Return the (X, Y) coordinate for the center point of the cell that contains the specified text.  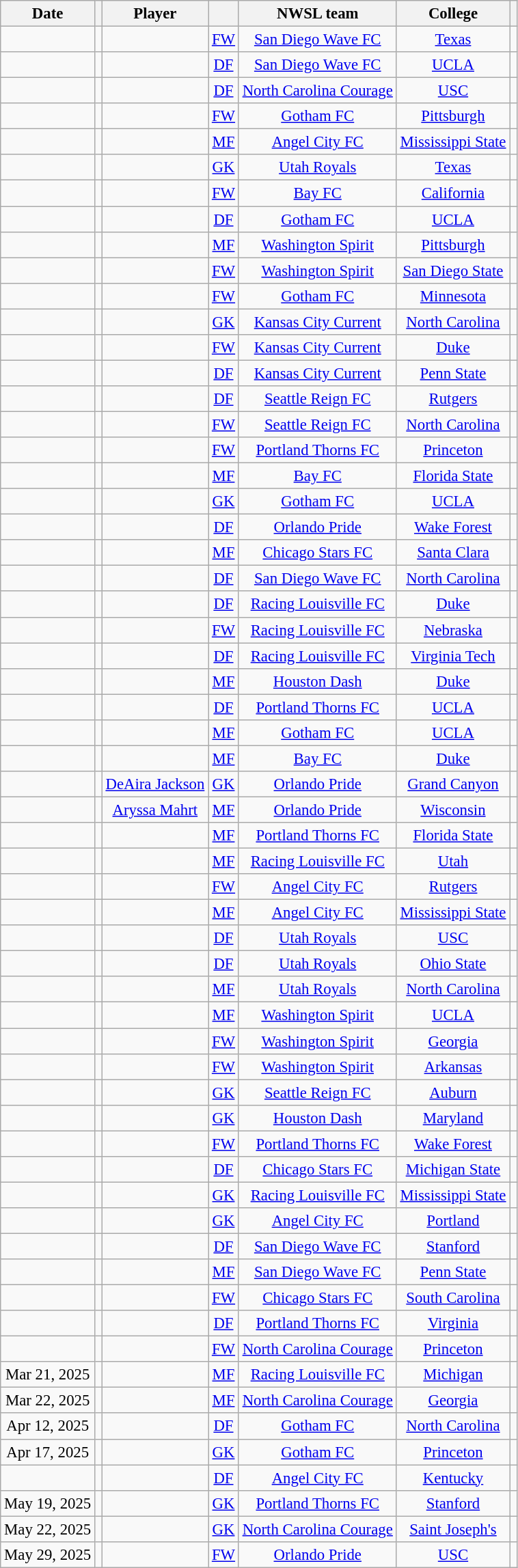
Grand Canyon (453, 784)
Maryland (453, 1118)
South Carolina (453, 1298)
Player (154, 14)
Apr 17, 2025 (48, 1452)
Date (48, 14)
Nebraska (453, 630)
Virginia (453, 1323)
Aryssa Mahrt (154, 810)
Minnesota (453, 296)
California (453, 193)
Michigan State (453, 1170)
May 19, 2025 (48, 1503)
NWSL team (317, 14)
Mar 21, 2025 (48, 1375)
Kentucky (453, 1478)
Wisconsin (453, 810)
Mar 22, 2025 (48, 1401)
Apr 12, 2025 (48, 1427)
May 22, 2025 (48, 1529)
Ohio State (453, 964)
Santa Clara (453, 553)
College (453, 14)
Michigan (453, 1375)
DeAira Jackson (154, 784)
Portland (453, 1221)
May 29, 2025 (48, 1555)
Saint Joseph's (453, 1529)
Utah (453, 862)
Auburn (453, 1092)
San Diego State (453, 271)
Arkansas (453, 1067)
Virginia Tech (453, 656)
